For the text-containing cell, return its midpoint in [x, y] coordinate format. 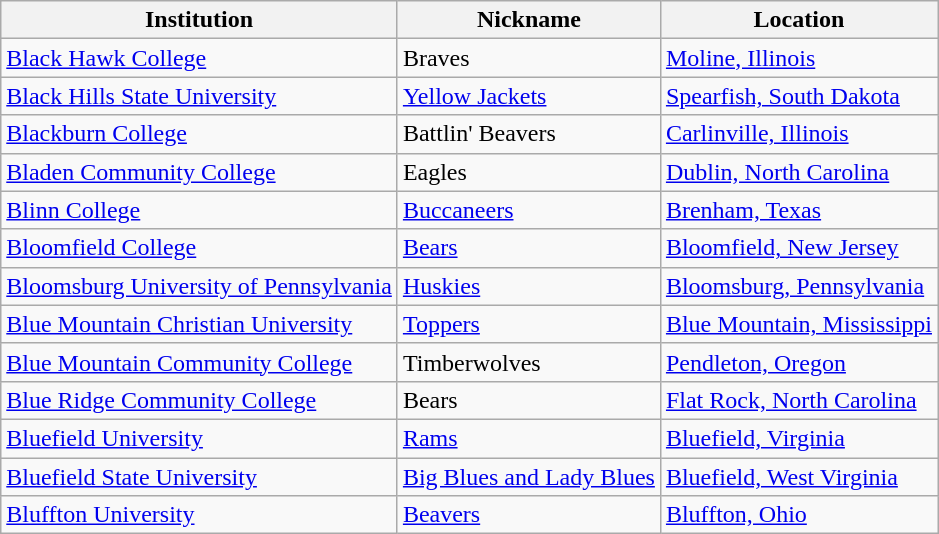
Eagles [528, 172]
Bluefield University [200, 438]
Bloomsburg University of Pennsylvania [200, 286]
Toppers [528, 324]
Blue Mountain Community College [200, 362]
Bloomsburg, Pennsylvania [798, 286]
Moline, Illinois [798, 58]
Carlinville, Illinois [798, 134]
Buccaneers [528, 210]
Flat Rock, North Carolina [798, 400]
Pendleton, Oregon [798, 362]
Yellow Jackets [528, 96]
Bloomfield College [200, 248]
Black Hills State University [200, 96]
Dublin, North Carolina [798, 172]
Blinn College [200, 210]
Timberwolves [528, 362]
Bluefield State University [200, 477]
Institution [200, 20]
Big Blues and Lady Blues [528, 477]
Huskies [528, 286]
Blue Mountain Christian University [200, 324]
Blackburn College [200, 134]
Bloomfield, New Jersey [798, 248]
Braves [528, 58]
Bluefield, West Virginia [798, 477]
Location [798, 20]
Bluffton University [200, 515]
Spearfish, South Dakota [798, 96]
Black Hawk College [200, 58]
Blue Ridge Community College [200, 400]
Rams [528, 438]
Blue Mountain, Mississippi [798, 324]
Bluefield, Virginia [798, 438]
Brenham, Texas [798, 210]
Nickname [528, 20]
Beavers [528, 515]
Bluffton, Ohio [798, 515]
Bladen Community College [200, 172]
Battlin' Beavers [528, 134]
